Output the [X, Y] coordinate of the center of the cell containing the given text.  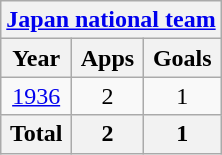
Apps [108, 58]
Year [36, 58]
1936 [36, 96]
Japan national team [111, 20]
Total [36, 134]
Goals [182, 58]
